For the text-containing cell, return its midpoint in [X, Y] coordinate format. 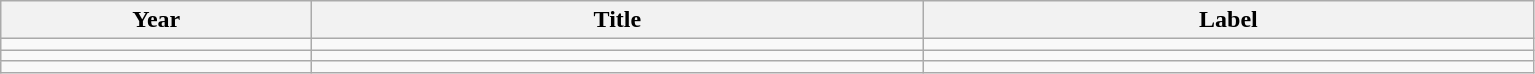
Title [618, 20]
Year [156, 20]
Label [1228, 20]
